Identify which cell holds the provided text, then report its (x, y) central coordinate. 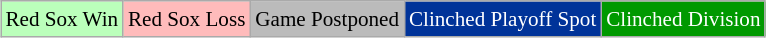
Clinched Playoff Spot (502, 18)
Clinched Division (683, 18)
Red Sox Win (62, 18)
Game Postponed (327, 18)
Red Sox Loss (186, 18)
